Identify which cell holds the provided text, then report its (X, Y) central coordinate. 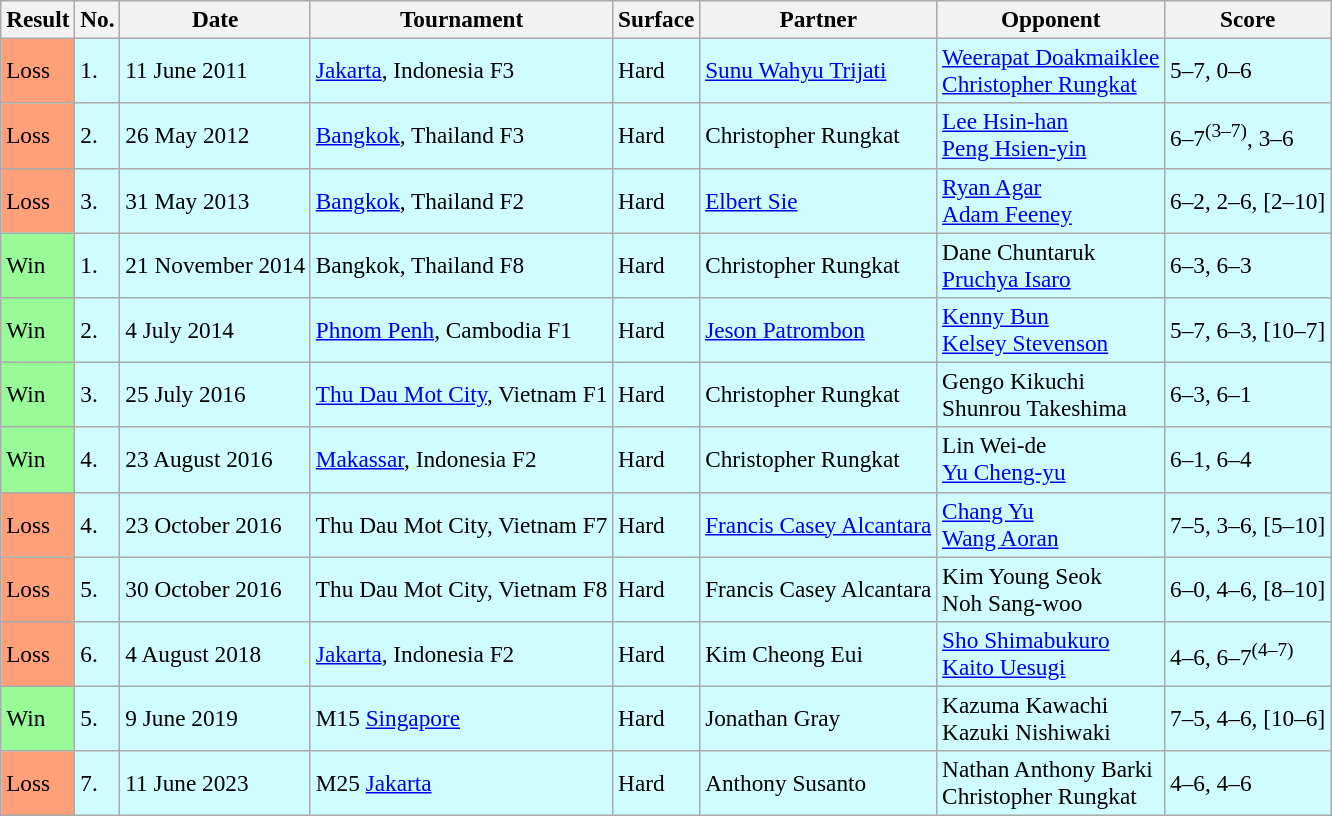
23 October 2016 (215, 524)
Ryan Agar Adam Feeney (1051, 200)
Kazuma Kawachi Kazuki Nishiwaki (1051, 718)
Kenny Bun Kelsey Stevenson (1051, 330)
Anthony Susanto (818, 784)
31 May 2013 (215, 200)
Kim Young Seok Noh Sang-woo (1051, 588)
21 November 2014 (215, 264)
5–7, 0–6 (1248, 70)
25 July 2016 (215, 394)
7–5, 4–6, [10–6] (1248, 718)
Score (1248, 19)
6–7(3–7), 3–6 (1248, 136)
Elbert Sie (818, 200)
Result (38, 19)
Gengo Kikuchi Shunrou Takeshima (1051, 394)
11 June 2023 (215, 784)
4–6, 4–6 (1248, 784)
Sunu Wahyu Trijati (818, 70)
Jakarta, Indonesia F3 (461, 70)
Jonathan Gray (818, 718)
Kim Cheong Eui (818, 654)
6–2, 2–6, [2–10] (1248, 200)
4 July 2014 (215, 330)
Thu Dau Mot City, Vietnam F1 (461, 394)
Chang Yu Wang Aoran (1051, 524)
Thu Dau Mot City, Vietnam F7 (461, 524)
Dane Chuntaruk Pruchya Isaro (1051, 264)
11 June 2011 (215, 70)
6–0, 4–6, [8–10] (1248, 588)
Weerapat Doakmaiklee Christopher Rungkat (1051, 70)
7. (98, 784)
Bangkok, Thailand F8 (461, 264)
M15 Singapore (461, 718)
4 August 2018 (215, 654)
No. (98, 19)
26 May 2012 (215, 136)
Partner (818, 19)
6–3, 6–3 (1248, 264)
Jeson Patrombon (818, 330)
7–5, 3–6, [5–10] (1248, 524)
6. (98, 654)
Jakarta, Indonesia F2 (461, 654)
5–7, 6–3, [10–7] (1248, 330)
9 June 2019 (215, 718)
Tournament (461, 19)
Lin Wei-de Yu Cheng-yu (1051, 460)
Bangkok, Thailand F2 (461, 200)
Opponent (1051, 19)
Date (215, 19)
Bangkok, Thailand F3 (461, 136)
M25 Jakarta (461, 784)
23 August 2016 (215, 460)
Thu Dau Mot City, Vietnam F8 (461, 588)
6–1, 6–4 (1248, 460)
Surface (656, 19)
Lee Hsin-han Peng Hsien-yin (1051, 136)
Makassar, Indonesia F2 (461, 460)
Phnom Penh, Cambodia F1 (461, 330)
4–6, 6–7(4–7) (1248, 654)
6–3, 6–1 (1248, 394)
Nathan Anthony Barki Christopher Rungkat (1051, 784)
30 October 2016 (215, 588)
Sho Shimabukuro Kaito Uesugi (1051, 654)
